Find where the given text appears and provide that cell's center as (X, Y) coordinate. 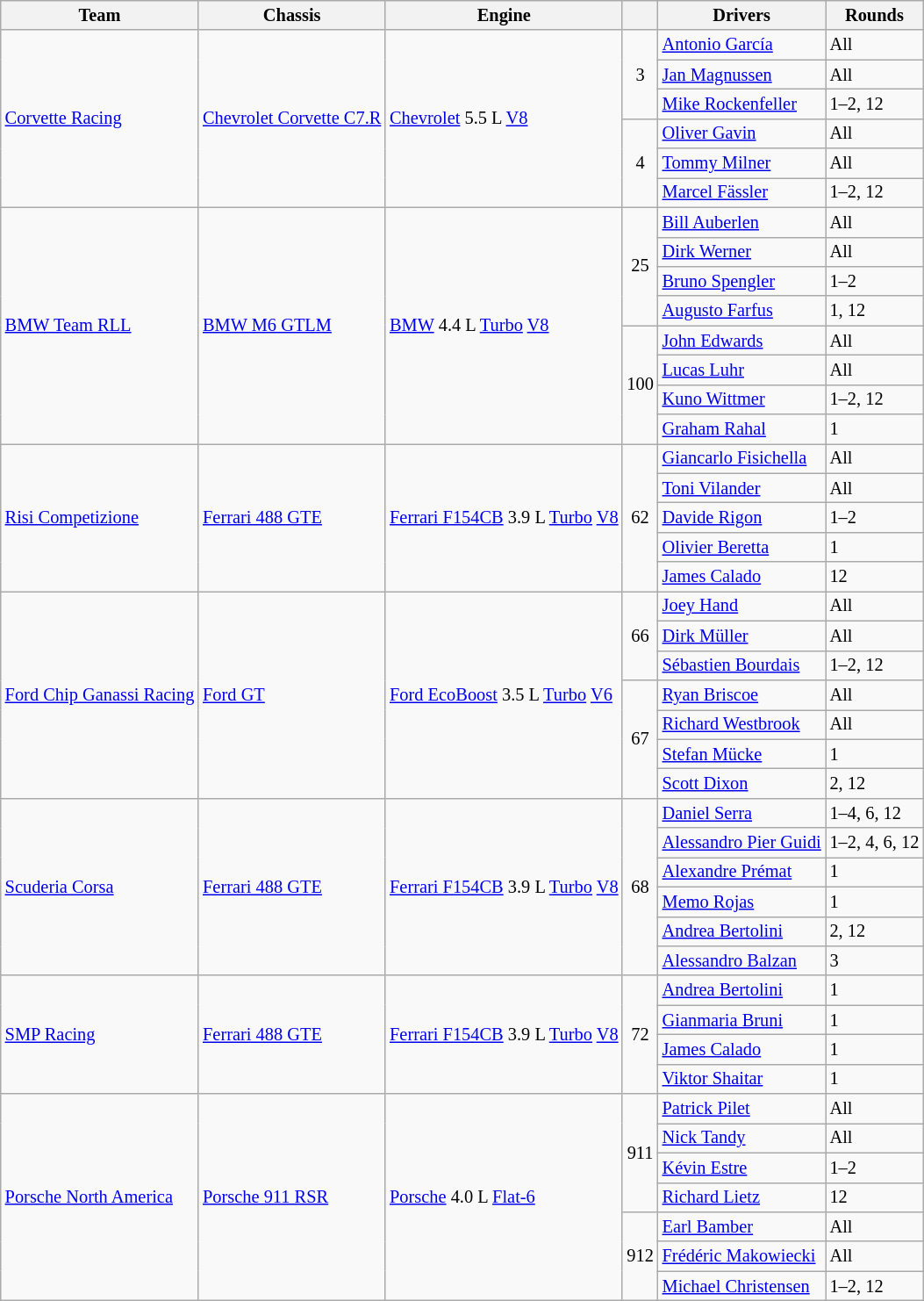
SMP Racing (100, 1034)
Stefan Mücke (742, 754)
Chevrolet Corvette C7.R (291, 119)
Porsche North America (100, 1197)
Tommy Milner (742, 163)
Kuno Wittmer (742, 399)
Drivers (742, 15)
100 (640, 385)
Ford GT (291, 694)
John Edwards (742, 341)
Memo Rojas (742, 902)
Mike Rockenfeller (742, 104)
Porsche 4.0 L Flat-6 (504, 1197)
Antonio García (742, 45)
68 (640, 887)
Dirk Werner (742, 252)
Scuderia Corsa (100, 887)
66 (640, 636)
Earl Bamber (742, 1226)
Nick Tandy (742, 1138)
Scott Dixon (742, 783)
912 (640, 1255)
Oliver Gavin (742, 133)
Alexandre Prémat (742, 872)
Olivier Beretta (742, 547)
Dirk Müller (742, 636)
Bruno Spengler (742, 281)
Chassis (291, 15)
1, 12 (875, 311)
Ford EcoBoost 3.5 L Turbo V6 (504, 694)
4 (640, 163)
1–2, 4, 6, 12 (875, 843)
Daniel Serra (742, 813)
67 (640, 739)
Davide Rigon (742, 517)
Ford Chip Ganassi Racing (100, 694)
BMW M6 GTLM (291, 325)
Corvette Racing (100, 119)
Ryan Briscoe (742, 694)
Jan Magnussen (742, 75)
Chevrolet 5.5 L V8 (504, 119)
Porsche 911 RSR (291, 1197)
25 (640, 267)
Richard Lietz (742, 1197)
BMW 4.4 L Turbo V8 (504, 325)
Patrick Pilet (742, 1109)
Marcel Fässler (742, 192)
Bill Auberlen (742, 222)
72 (640, 1034)
Viktor Shaitar (742, 1079)
Michael Christensen (742, 1286)
911 (640, 1154)
BMW Team RLL (100, 325)
Graham Rahal (742, 429)
Gianmaria Bruni (742, 1020)
Giancarlo Fisichella (742, 458)
Sébastien Bourdais (742, 665)
Lucas Luhr (742, 370)
Kévin Estre (742, 1168)
Joey Hand (742, 606)
Augusto Farfus (742, 311)
Frédéric Makowiecki (742, 1256)
Team (100, 15)
1–4, 6, 12 (875, 813)
Risi Competizione (100, 517)
Alessandro Pier Guidi (742, 843)
Richard Westbrook (742, 724)
62 (640, 517)
Rounds (875, 15)
Toni Vilander (742, 488)
Engine (504, 15)
Alessandro Balzan (742, 960)
